Provide the (x, y) coordinate of the cell's center where the given text is located.  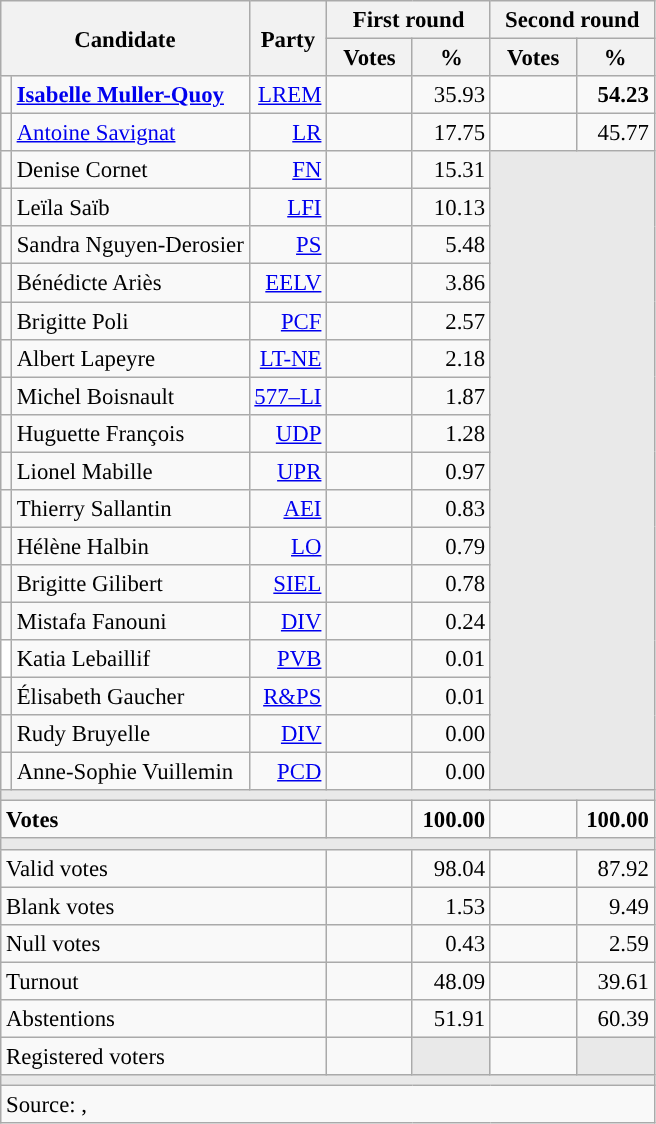
Leïla Saïb (130, 208)
Antoine Savignat (130, 133)
LR (288, 133)
Lionel Mabille (130, 471)
Source: , (328, 1104)
Denise Cornet (130, 170)
35.93 (451, 95)
Michel Boisnault (130, 396)
48.09 (451, 981)
0.24 (451, 621)
First round (409, 20)
Valid votes (164, 868)
Bénédicte Ariès (130, 283)
Turnout (164, 981)
54.23 (615, 95)
Rudy Bruyelle (130, 734)
17.75 (451, 133)
2.18 (451, 358)
Thierry Sallantin (130, 509)
0.43 (451, 943)
Élisabeth Gaucher (130, 697)
Brigitte Poli (130, 321)
15.31 (451, 170)
39.61 (615, 981)
Hélène Halbin (130, 546)
SIEL (288, 584)
Abstentions (164, 1019)
Isabelle Muller-Quoy (130, 95)
LT-NE (288, 358)
PS (288, 245)
UPR (288, 471)
0.78 (451, 584)
2.57 (451, 321)
Candidate (125, 38)
AEI (288, 509)
LO (288, 546)
Huguette François (130, 433)
98.04 (451, 868)
Registered voters (164, 1056)
0.83 (451, 509)
Brigitte Gilibert (130, 584)
577–LI (288, 396)
60.39 (615, 1019)
5.48 (451, 245)
Albert Lapeyre (130, 358)
EELV (288, 283)
1.53 (451, 906)
Null votes (164, 943)
FN (288, 170)
PVB (288, 659)
LFI (288, 208)
1.87 (451, 396)
UDP (288, 433)
PCD (288, 772)
LREM (288, 95)
Sandra Nguyen-Derosier (130, 245)
R&PS (288, 697)
9.49 (615, 906)
0.79 (451, 546)
45.77 (615, 133)
Katia Lebaillif (130, 659)
Anne-Sophie Vuillemin (130, 772)
3.86 (451, 283)
87.92 (615, 868)
1.28 (451, 433)
Blank votes (164, 906)
0.97 (451, 471)
Mistafa Fanouni (130, 621)
Second round (572, 20)
PCF (288, 321)
10.13 (451, 208)
Party (288, 38)
2.59 (615, 943)
51.91 (451, 1019)
